Output the (x, y) coordinate of the center of the cell containing the given text.  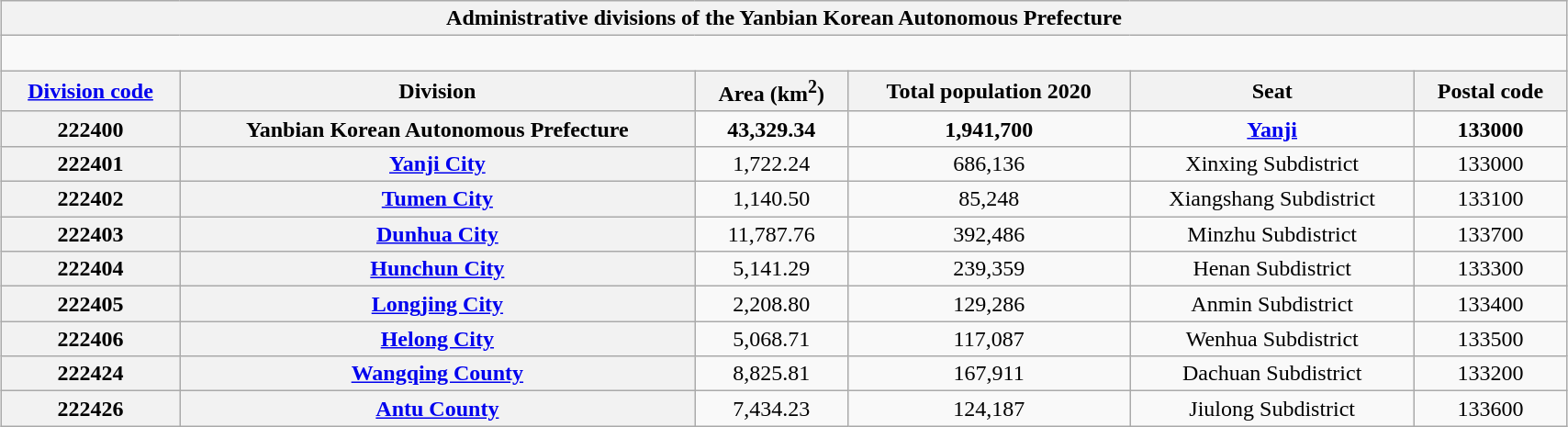
2,208.80 (771, 304)
11,787.76 (771, 234)
Henan Subdistrict (1272, 269)
117,087 (989, 339)
Area (km2) (771, 92)
133300 (1490, 269)
Wangqing County (438, 374)
Postal code (1490, 92)
7,434.23 (771, 409)
Tumen City (438, 199)
167,911 (989, 374)
Longjing City (438, 304)
133600 (1490, 409)
Xinxing Subdistrict (1272, 163)
133500 (1490, 339)
222426 (91, 409)
43,329.34 (771, 129)
392,486 (989, 234)
222403 (91, 234)
Yanbian Korean Autonomous Prefecture (438, 129)
133400 (1490, 304)
Division code (91, 92)
5,141.29 (771, 269)
Xiangshang Subdistrict (1272, 199)
222400 (91, 129)
133100 (1490, 199)
Wenhua Subdistrict (1272, 339)
Anmin Subdistrict (1272, 304)
Yanji City (438, 163)
239,359 (989, 269)
Dachuan Subdistrict (1272, 374)
Seat (1272, 92)
222404 (91, 269)
Jiulong Subdistrict (1272, 409)
85,248 (989, 199)
124,187 (989, 409)
222406 (91, 339)
1,140.50 (771, 199)
222402 (91, 199)
133200 (1490, 374)
Total population 2020 (989, 92)
Helong City (438, 339)
Hunchun City (438, 269)
8,825.81 (771, 374)
Antu County (438, 409)
1,941,700 (989, 129)
222405 (91, 304)
Division (438, 92)
222424 (91, 374)
Minzhu Subdistrict (1272, 234)
222401 (91, 163)
133700 (1490, 234)
Dunhua City (438, 234)
5,068.71 (771, 339)
Administrative divisions of the Yanbian Korean Autonomous Prefecture (784, 18)
1,722.24 (771, 163)
Yanji (1272, 129)
686,136 (989, 163)
129,286 (989, 304)
